Search for the cell housing the specified text and yield its (X, Y) center coordinate. 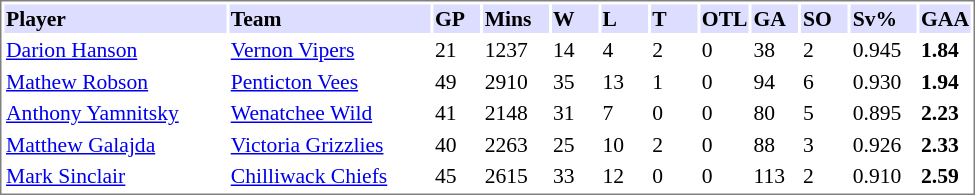
33 (574, 176)
0.945 (884, 50)
4 (624, 50)
Darion Hanson (115, 50)
3 (826, 144)
T (674, 18)
31 (574, 113)
88 (776, 144)
OTL (724, 18)
Player (115, 18)
L (624, 18)
2.23 (946, 113)
Mathew Robson (115, 82)
13 (624, 82)
2.59 (946, 176)
94 (776, 82)
Chilliwack Chiefs (330, 176)
Sv% (884, 18)
Matthew Galajda (115, 144)
6 (826, 82)
80 (776, 113)
35 (574, 82)
1237 (516, 50)
49 (458, 82)
2263 (516, 144)
2.33 (946, 144)
Penticton Vees (330, 82)
1.94 (946, 82)
113 (776, 176)
Mins (516, 18)
Wenatchee Wild (330, 113)
40 (458, 144)
5 (826, 113)
0.910 (884, 176)
Mark Sinclair (115, 176)
0.930 (884, 82)
41 (458, 113)
38 (776, 50)
1 (674, 82)
2148 (516, 113)
2615 (516, 176)
10 (624, 144)
SO (826, 18)
GA (776, 18)
0.895 (884, 113)
2910 (516, 82)
GP (458, 18)
21 (458, 50)
GAA (946, 18)
Victoria Grizzlies (330, 144)
45 (458, 176)
0.926 (884, 144)
25 (574, 144)
1.84 (946, 50)
Anthony Yamnitsky (115, 113)
Vernon Vipers (330, 50)
W (574, 18)
Team (330, 18)
12 (624, 176)
14 (574, 50)
7 (624, 113)
